Provide the (x, y) coordinate of the cell's center where the given text is located.  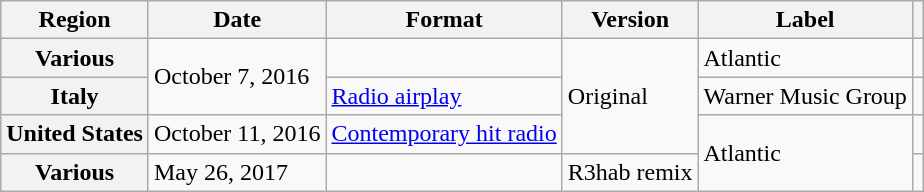
Region (75, 20)
Radio airplay (444, 96)
Version (630, 20)
R3hab remix (630, 172)
Format (444, 20)
October 11, 2016 (236, 134)
Date (236, 20)
October 7, 2016 (236, 77)
Italy (75, 96)
Label (805, 20)
Original (630, 96)
May 26, 2017 (236, 172)
Warner Music Group (805, 96)
United States (75, 134)
Contemporary hit radio (444, 134)
